Provide the (x, y) coordinate of the cell's center where the given text is located.  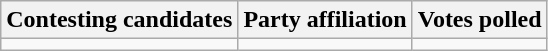
Contesting candidates (120, 20)
Party affiliation (325, 20)
Votes polled (480, 20)
